Output the (x, y) coordinate of the center of the cell containing the given text.  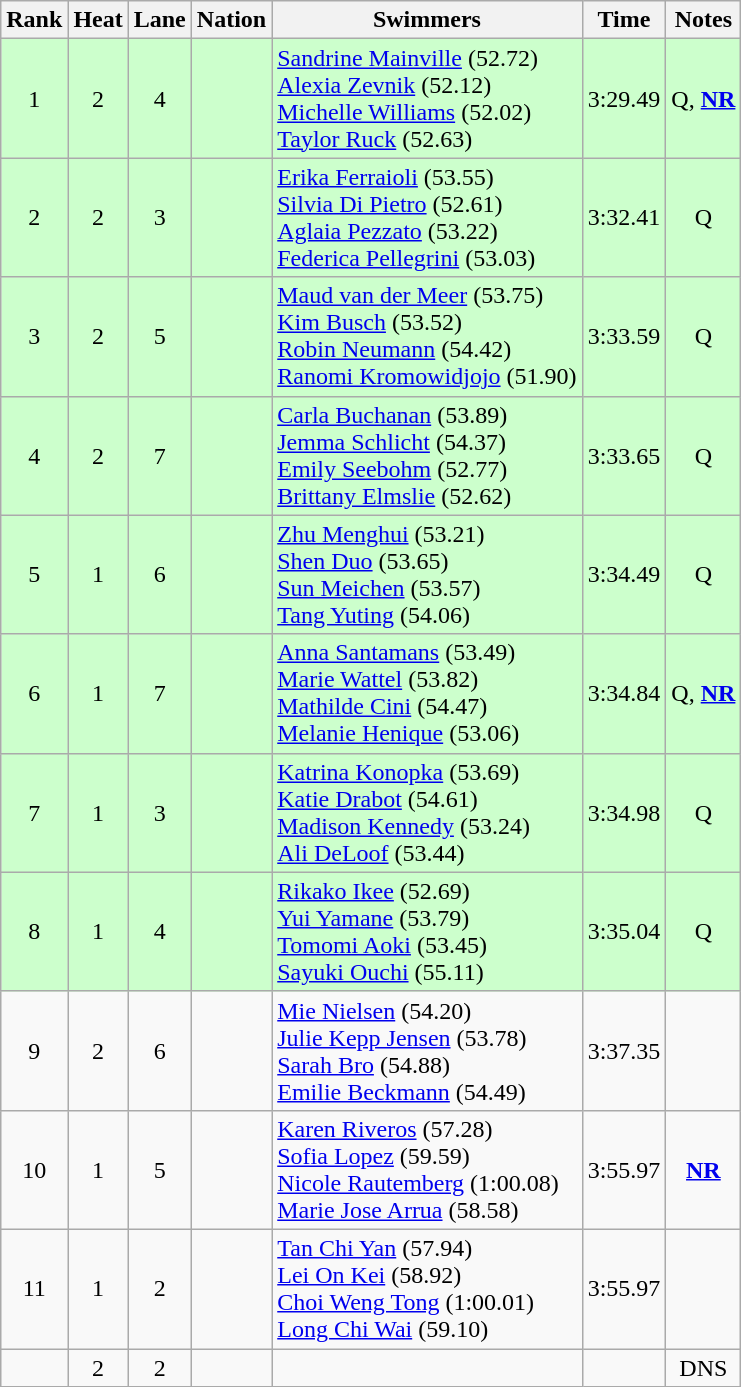
3:33.59 (624, 336)
Karen Riveros (57.28) Sofia Lopez (59.59) Nicole Rautemberg (1:00.08) Marie Jose Arrua (58.58) (427, 1170)
3:34.84 (624, 694)
Carla Buchanan (53.89) Jemma Schlicht (54.37) Emily Seebohm (52.77) Brittany Elmslie (52.62) (427, 456)
NR (704, 1170)
DNS (704, 1367)
3:33.65 (624, 456)
3:34.49 (624, 574)
9 (34, 1050)
Heat (98, 20)
Anna Santamans (53.49) Marie Wattel (53.82) Mathilde Cini (54.47) Melanie Henique (53.06) (427, 694)
Rank (34, 20)
Maud van der Meer (53.75)Kim Busch (53.52)Robin Neumann (54.42)Ranomi Kromowidjojo (51.90) (427, 336)
Notes (704, 20)
Rikako Ikee (52.69) Yui Yamane (53.79) Tomomi Aoki (53.45) Sayuki Ouchi (55.11) (427, 932)
3:32.41 (624, 218)
11 (34, 1288)
Sandrine Mainville (52.72)Alexia Zevnik (52.12)Michelle Williams (52.02)Taylor Ruck (52.63) (427, 98)
Lane (160, 20)
10 (34, 1170)
Mie Nielsen (54.20) Julie Kepp Jensen (53.78) Sarah Bro (54.88) Emilie Beckmann (54.49) (427, 1050)
8 (34, 932)
Tan Chi Yan (57.94) Lei On Kei (58.92) Choi Weng Tong (1:00.01) Long Chi Wai (59.10) (427, 1288)
Swimmers (427, 20)
Zhu Menghui (53.21) Shen Duo (53.65) Sun Meichen (53.57) Tang Yuting (54.06) (427, 574)
3:35.04 (624, 932)
Erika Ferraioli (53.55)Silvia Di Pietro (52.61)Aglaia Pezzato (53.22)Federica Pellegrini (53.03) (427, 218)
Time (624, 20)
3:37.35 (624, 1050)
Katrina Konopka (53.69) Katie Drabot (54.61) Madison Kennedy (53.24) Ali DeLoof (53.44) (427, 812)
3:29.49 (624, 98)
Nation (231, 20)
3:34.98 (624, 812)
